Return the (x, y) coordinate for the center point of the cell that contains the specified text.  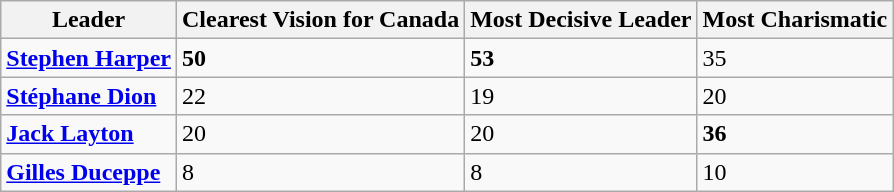
22 (320, 96)
35 (795, 58)
Leader (89, 20)
10 (795, 172)
53 (581, 58)
Stéphane Dion (89, 96)
Stephen Harper (89, 58)
50 (320, 58)
Most Charismatic (795, 20)
Most Decisive Leader (581, 20)
Clearest Vision for Canada (320, 20)
36 (795, 134)
Jack Layton (89, 134)
19 (581, 96)
Gilles Duceppe (89, 172)
